For the text-containing cell, return its midpoint in [x, y] coordinate format. 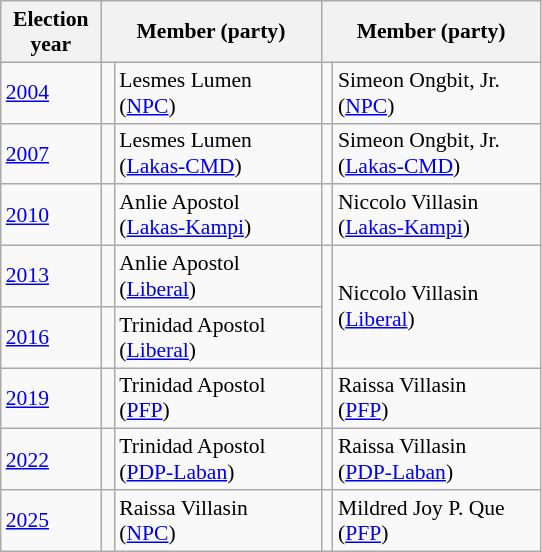
2013 [51, 276]
Electionyear [51, 32]
Raissa Villasin(PDP-Laban) [437, 460]
Trinidad Apostol(PFP) [218, 398]
Anlie Apostol(Lakas-Kampi) [218, 216]
Anlie Apostol(Liberal) [218, 276]
Trinidad Apostol(PDP-Laban) [218, 460]
2010 [51, 216]
2016 [51, 338]
2025 [51, 520]
2022 [51, 460]
2007 [51, 154]
Raissa Villasin(PFP) [437, 398]
Raissa Villasin(NPC) [218, 520]
2019 [51, 398]
Niccolo Villasin(Liberal) [437, 307]
Lesmes Lumen(Lakas-CMD) [218, 154]
Simeon Ongbit, Jr.(Lakas-CMD) [437, 154]
Trinidad Apostol(Liberal) [218, 338]
Mildred Joy P. Que(PFP) [437, 520]
Niccolo Villasin(Lakas-Kampi) [437, 216]
Lesmes Lumen(NPC) [218, 92]
2004 [51, 92]
Simeon Ongbit, Jr.(NPC) [437, 92]
